Return the [X, Y] coordinate for the center point of the cell that contains the specified text.  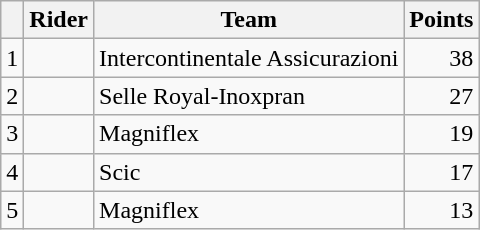
Rider [59, 20]
Points [442, 20]
5 [12, 210]
17 [442, 172]
38 [442, 58]
2 [12, 96]
Team [249, 20]
Scic [249, 172]
4 [12, 172]
Selle Royal-Inoxpran [249, 96]
1 [12, 58]
13 [442, 210]
19 [442, 134]
Intercontinentale Assicurazioni [249, 58]
3 [12, 134]
27 [442, 96]
